Find where the given text appears and provide that cell's center as (x, y) coordinate. 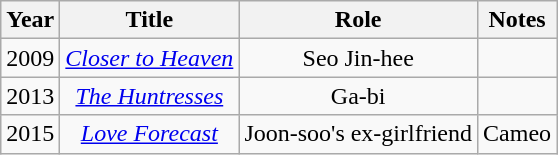
Title (150, 20)
2015 (30, 134)
Cameo (518, 134)
Closer to Heaven (150, 58)
Role (358, 20)
The Huntresses (150, 96)
Joon-soo's ex-girlfriend (358, 134)
Notes (518, 20)
2009 (30, 58)
Love Forecast (150, 134)
Ga-bi (358, 96)
2013 (30, 96)
Seo Jin-hee (358, 58)
Year (30, 20)
